From the cell containing the given text, extract its center point as (x, y) coordinate. 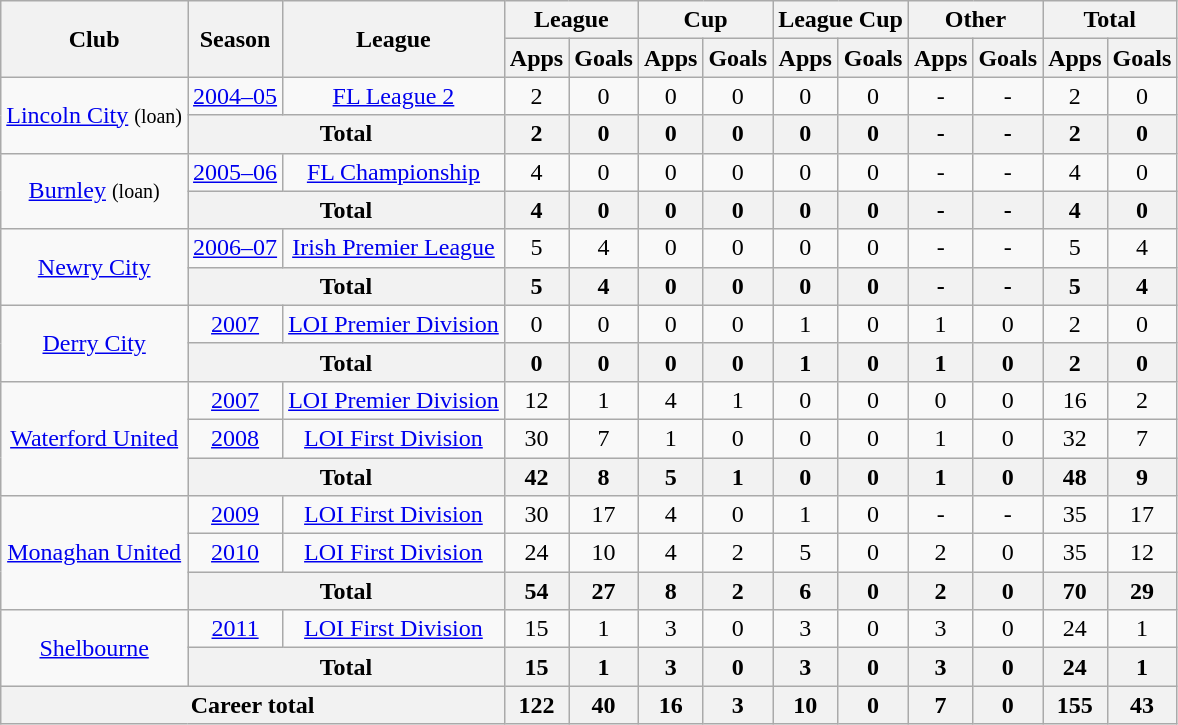
70 (1075, 591)
2008 (236, 438)
32 (1075, 438)
2011 (236, 629)
Newry City (94, 267)
League Cup (841, 20)
Lincoln City (loan) (94, 115)
2006–07 (236, 248)
43 (1142, 705)
2009 (236, 515)
Club (94, 39)
27 (604, 591)
6 (806, 591)
Season (236, 39)
Derry City (94, 343)
Career total (253, 705)
2005–06 (236, 172)
2010 (236, 553)
Burnley (loan) (94, 191)
2004–05 (236, 96)
42 (536, 477)
Irish Premier League (394, 248)
FL League 2 (394, 96)
9 (1142, 477)
FL Championship (394, 172)
Waterford United (94, 438)
Other (975, 20)
40 (604, 705)
29 (1142, 591)
Shelbourne (94, 648)
Monaghan United (94, 553)
122 (536, 705)
Cup (705, 20)
155 (1075, 705)
54 (536, 591)
48 (1075, 477)
